Detect which cell encompasses the target text, then output its [x, y] center coordinate. 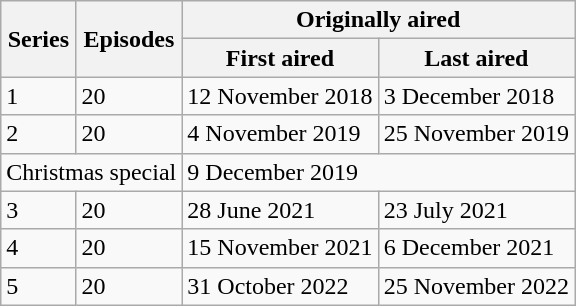
Christmas special [92, 172]
31 October 2022 [280, 286]
5 [38, 286]
3 [38, 210]
1 [38, 96]
25 November 2022 [476, 286]
First aired [280, 58]
28 June 2021 [280, 210]
6 December 2021 [476, 248]
Series [38, 39]
25 November 2019 [476, 134]
12 November 2018 [280, 96]
4 November 2019 [280, 134]
3 December 2018 [476, 96]
23 July 2021 [476, 210]
Last aired [476, 58]
15 November 2021 [280, 248]
4 [38, 248]
Originally aired [378, 20]
Episodes [129, 39]
2 [38, 134]
9 December 2019 [378, 172]
